Pinpoint the cell where the given text exists, returning its (X, Y) midpoint coordinate. 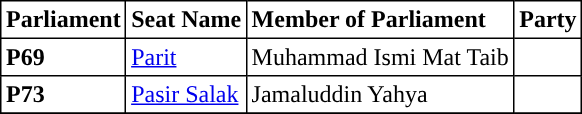
Parit (186, 57)
Seat Name (186, 20)
Pasir Salak (186, 95)
Jamaluddin Yahya (380, 95)
Muhammad Ismi Mat Taib (380, 57)
P73 (64, 95)
Parliament (64, 20)
Party (548, 20)
P69 (64, 57)
Member of Parliament (380, 20)
